From the cell containing the given text, extract its center point as [x, y] coordinate. 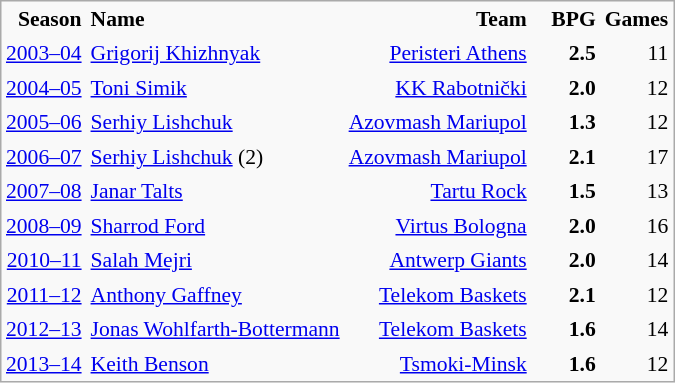
BPG [566, 19]
1.3 [566, 122]
Tsmoki-Minsk [438, 363]
Serhiy Lishchuk (2) [215, 157]
Games [636, 19]
Peristeri Athens [438, 53]
2011–12 [44, 295]
2013–14 [44, 363]
Serhiy Lishchuk [215, 122]
Salah Mejri [215, 260]
11 [636, 53]
Sharrod Ford [215, 225]
2008–09 [44, 225]
2003–04 [44, 53]
Keith Benson [215, 363]
Anthony Gaffney [215, 295]
2007–08 [44, 191]
Tartu Rock [438, 191]
2005–06 [44, 122]
2004–05 [44, 87]
Season [44, 19]
Toni Simik [215, 87]
Antwerp Giants [438, 260]
17 [636, 157]
16 [636, 225]
Virtus Bologna [438, 225]
13 [636, 191]
Team [438, 19]
2006–07 [44, 157]
Jonas Wohlfarth-Bottermann [215, 329]
1.5 [566, 191]
Janar Talts [215, 191]
2010–11 [44, 260]
Grigorij Khizhnyak [215, 53]
Name [215, 19]
KK Rabotnički [438, 87]
2012–13 [44, 329]
2.5 [566, 53]
